For the text-containing cell, return its midpoint in [x, y] coordinate format. 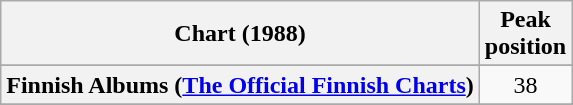
Chart (1988) [240, 34]
Peakposition [525, 34]
38 [525, 85]
Finnish Albums (The Official Finnish Charts) [240, 85]
